Identify which cell holds the provided text, then report its (X, Y) central coordinate. 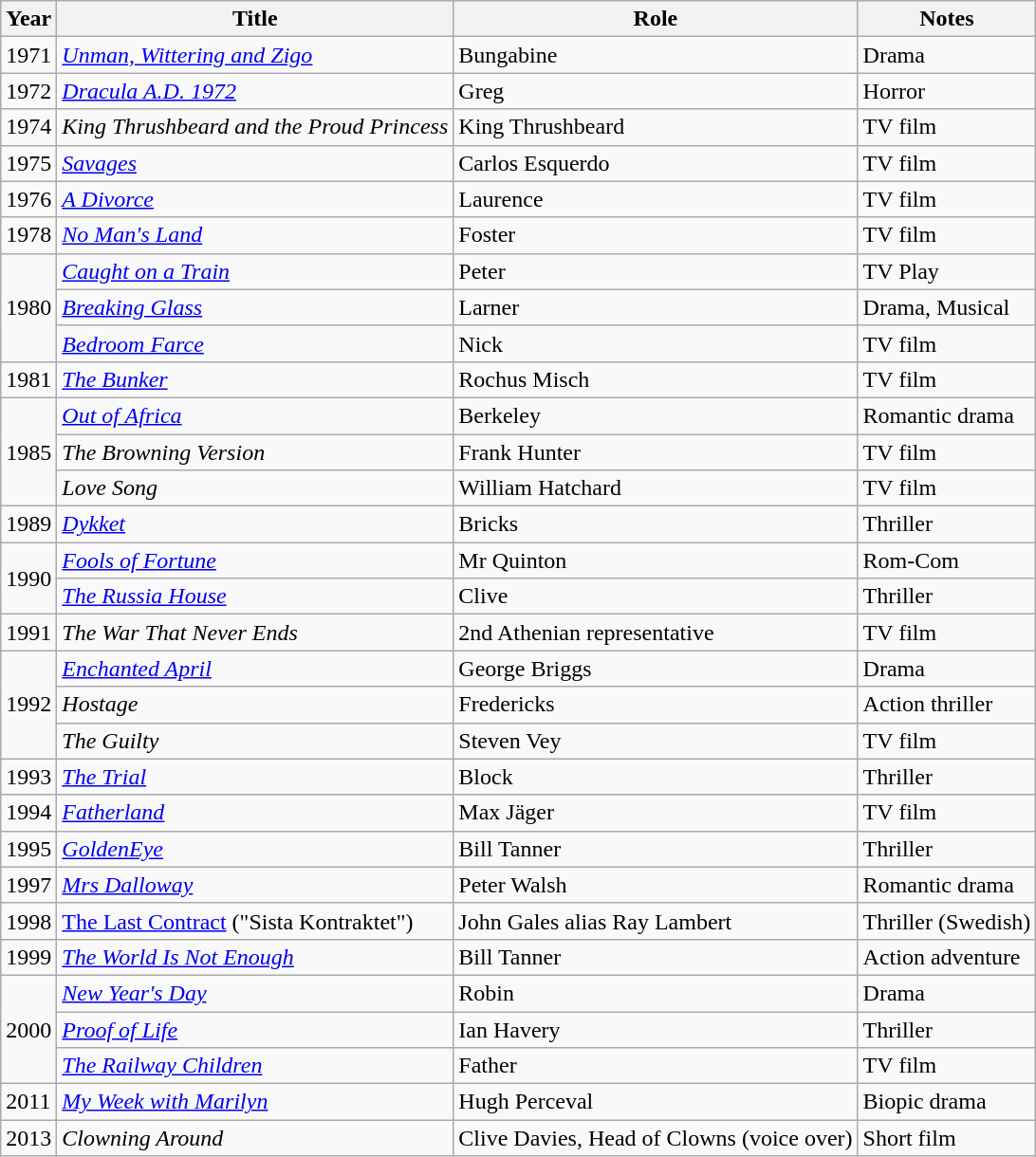
Clive (656, 597)
The War That Never Ends (255, 633)
Mr Quinton (656, 560)
Enchanted April (255, 669)
My Week with Marilyn (255, 1102)
George Briggs (656, 669)
Breaking Glass (255, 307)
Role (656, 19)
Clowning Around (255, 1138)
Laurence (656, 199)
Proof of Life (255, 1029)
2nd Athenian representative (656, 633)
Robin (656, 993)
Hostage (255, 705)
1995 (28, 849)
Frank Hunter (656, 452)
1975 (28, 163)
Greg (656, 91)
2011 (28, 1102)
1998 (28, 921)
Bricks (656, 524)
The Bunker (255, 379)
1999 (28, 957)
The Guilty (255, 741)
Dykket (255, 524)
Berkeley (656, 415)
1985 (28, 451)
Fatherland (255, 813)
TV Play (947, 271)
The World Is Not Enough (255, 957)
Out of Africa (255, 415)
Bedroom Farce (255, 343)
1974 (28, 127)
Notes (947, 19)
Year (28, 19)
2000 (28, 1029)
Title (255, 19)
No Man's Land (255, 235)
New Year's Day (255, 993)
Fools of Fortune (255, 560)
1971 (28, 55)
Unman, Wittering and Zigo (255, 55)
Horror (947, 91)
King Thrushbeard and the Proud Princess (255, 127)
Rochus Misch (656, 379)
Carlos Esquerdo (656, 163)
1980 (28, 307)
Fredericks (656, 705)
The Last Contract ("Sista Kontraktet") (255, 921)
King Thrushbeard (656, 127)
Peter Walsh (656, 885)
Caught on a Train (255, 271)
1981 (28, 379)
1994 (28, 813)
Rom-Com (947, 560)
Mrs Dalloway (255, 885)
1978 (28, 235)
Dracula A.D. 1972 (255, 91)
Drama, Musical (947, 307)
John Gales alias Ray Lambert (656, 921)
Foster (656, 235)
1997 (28, 885)
1989 (28, 524)
Father (656, 1066)
1972 (28, 91)
William Hatchard (656, 488)
A Divorce (255, 199)
Biopic drama (947, 1102)
Ian Havery (656, 1029)
1992 (28, 705)
1990 (28, 578)
The Browning Version (255, 452)
Clive Davies, Head of Clowns (voice over) (656, 1138)
Short film (947, 1138)
The Russia House (255, 597)
Action thriller (947, 705)
Love Song (255, 488)
1993 (28, 777)
Steven Vey (656, 741)
1976 (28, 199)
Thriller (Swedish) (947, 921)
The Railway Children (255, 1066)
Hugh Perceval (656, 1102)
Block (656, 777)
Bungabine (656, 55)
1991 (28, 633)
GoldenEye (255, 849)
Larner (656, 307)
Nick (656, 343)
Max Jäger (656, 813)
The Trial (255, 777)
2013 (28, 1138)
Action adventure (947, 957)
Savages (255, 163)
Peter (656, 271)
